Determine the [X, Y] coordinate at the center of the cell enclosing the given text.  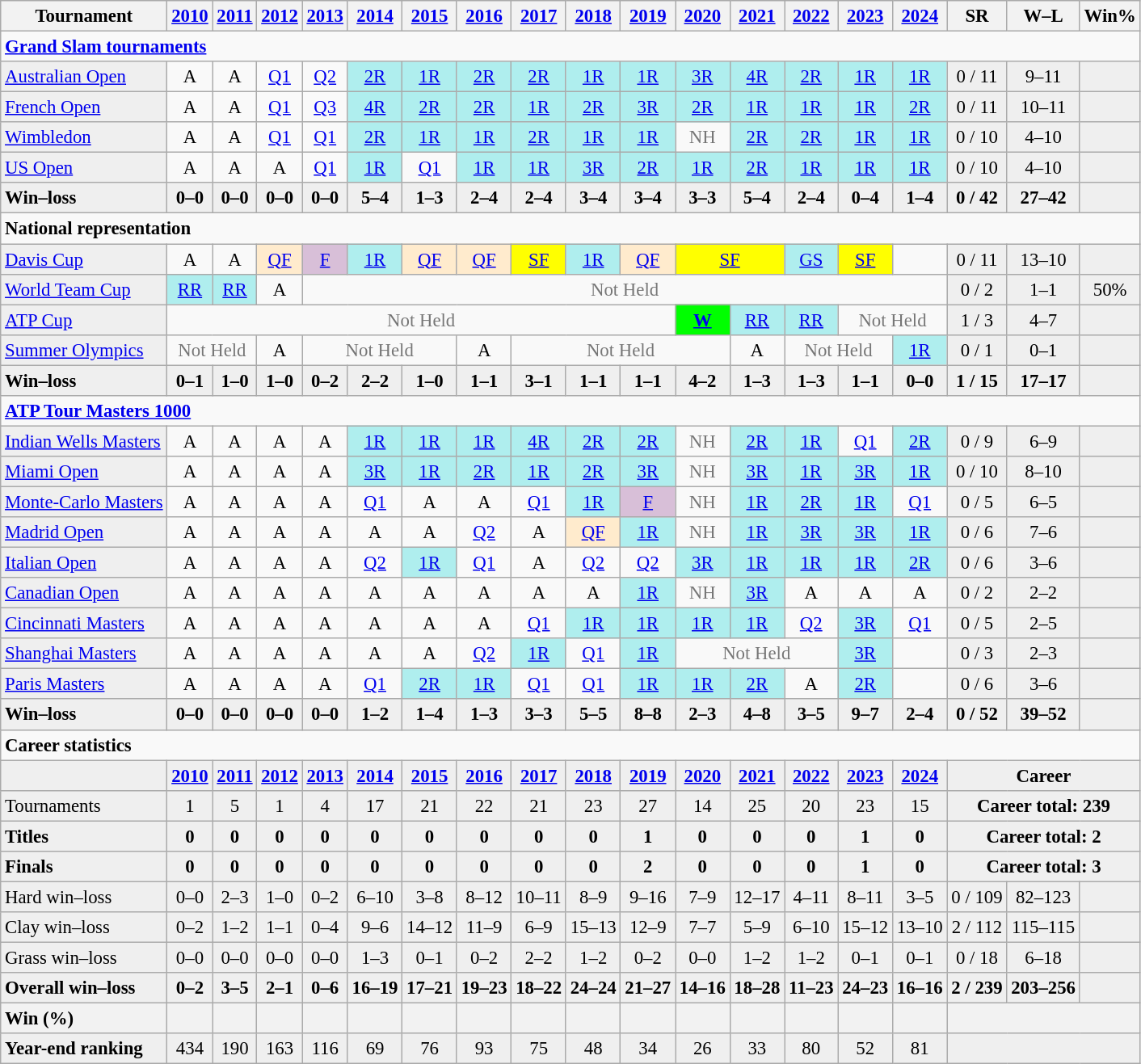
80 [811, 1049]
Career [1044, 776]
4–11 [811, 897]
Grand Slam tournaments [570, 47]
8–9 [593, 897]
US Open [84, 168]
52 [865, 1049]
W–L [1043, 16]
75 [539, 1049]
Finals [84, 867]
163 [280, 1049]
7–9 [703, 897]
Madrid Open [84, 532]
Monte-Carlo Masters [84, 502]
Canadian Open [84, 593]
Hard win–loss [84, 897]
0 / 18 [977, 957]
Miami Open [84, 472]
8–8 [648, 715]
20 [811, 805]
1 / 15 [977, 381]
4 [325, 805]
434 [190, 1049]
17–21 [430, 988]
GS [811, 259]
Indian Wells Masters [84, 441]
Overall win–loss [84, 988]
SR [977, 16]
Grass win–loss [84, 957]
National representation [570, 229]
21–27 [648, 988]
3–1 [539, 381]
5 [234, 805]
5–5 [593, 715]
11–23 [811, 988]
0–6 [325, 988]
Career total: 239 [1044, 805]
15 [920, 805]
9–6 [375, 927]
9–16 [648, 897]
Career total: 2 [1044, 836]
4–8 [757, 715]
26 [703, 1049]
Win% [1110, 16]
2–1 [280, 988]
Italian Open [84, 563]
69 [375, 1049]
2 / 239 [977, 988]
Clay win–loss [84, 927]
18–22 [539, 988]
18–28 [757, 988]
48 [593, 1049]
116 [325, 1049]
76 [430, 1049]
Tournament [84, 16]
2 / 112 [977, 927]
19–23 [484, 988]
Australian Open [84, 77]
7–7 [703, 927]
50% [1110, 289]
0 / 1 [977, 350]
17 [375, 805]
82–123 [1043, 897]
16–19 [375, 988]
34 [648, 1049]
39–52 [1043, 715]
Q3 [325, 107]
Davis Cup [84, 259]
15–12 [865, 927]
11–9 [484, 927]
0 / 9 [977, 441]
25 [757, 805]
Paris Masters [84, 684]
2 [648, 867]
27 [648, 805]
12–17 [757, 897]
0 / 52 [977, 715]
17–17 [1043, 381]
3–8 [430, 897]
16–16 [920, 988]
93 [484, 1049]
8–12 [484, 897]
7–6 [1043, 532]
Career statistics [570, 745]
W [703, 320]
0 / 3 [977, 654]
9–11 [1043, 77]
Wimbledon [84, 137]
6–18 [1043, 957]
14–16 [703, 988]
8–11 [865, 897]
14 [703, 805]
24–23 [865, 988]
Cincinnati Masters [84, 624]
15–13 [593, 927]
Win (%) [84, 1019]
115–115 [1043, 927]
0 / 42 [977, 198]
4–2 [703, 381]
27–42 [1043, 198]
81 [920, 1049]
33 [757, 1049]
190 [234, 1049]
6–5 [1043, 502]
9–7 [865, 715]
14–12 [430, 927]
World Team Cup [84, 289]
1 / 3 [977, 320]
Year-end ranking [84, 1049]
Career total: 3 [1044, 867]
Summer Olympics [84, 350]
2–5 [1043, 624]
8–10 [1043, 472]
Shanghai Masters [84, 654]
5–9 [757, 927]
Tournaments [84, 805]
12–9 [648, 927]
ATP Tour Masters 1000 [570, 411]
4–7 [1043, 320]
0 / 109 [977, 897]
ATP Cup [84, 320]
203–256 [1043, 988]
22 [484, 805]
Titles [84, 836]
24–24 [593, 988]
French Open [84, 107]
